Extract the (x, y) coordinate from the center of the cell holding the provided text.  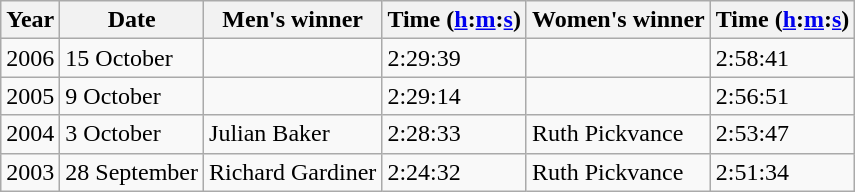
2:58:41 (782, 58)
2:24:32 (454, 172)
15 October (132, 58)
2004 (30, 134)
9 October (132, 96)
Date (132, 20)
2:53:47 (782, 134)
Women's winner (618, 20)
2:29:39 (454, 58)
Richard Gardiner (293, 172)
Julian Baker (293, 134)
2005 (30, 96)
Men's winner (293, 20)
3 October (132, 134)
28 September (132, 172)
2003 (30, 172)
2:56:51 (782, 96)
Year (30, 20)
2:28:33 (454, 134)
2:51:34 (782, 172)
2006 (30, 58)
2:29:14 (454, 96)
